Locate the cell with the specified text and output its [X, Y] center coordinate. 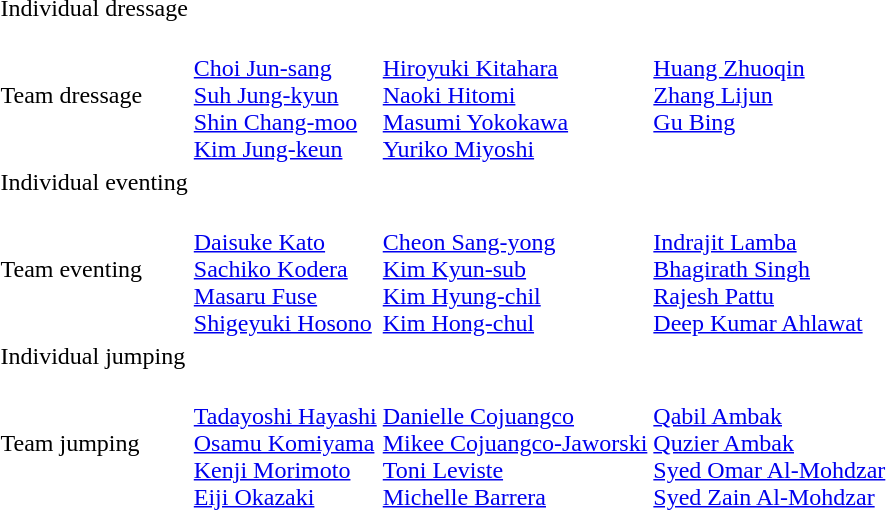
Cheon Sang-yongKim Kyun-subKim Hyung-chilKim Hong-chul [515, 269]
Hiroyuki KitaharaNaoki HitomiMasumi YokokawaYuriko Miyoshi [515, 95]
Daisuke KatoSachiko KoderaMasaru FuseShigeyuki Hosono [285, 269]
Choi Jun-sangSuh Jung-kyunShin Chang-mooKim Jung-keun [285, 95]
